Find where the given text appears and provide that cell's center as (x, y) coordinate. 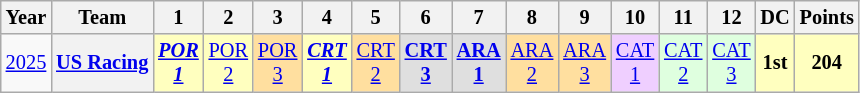
6 (426, 17)
DC (776, 17)
8 (532, 17)
7 (479, 17)
CAT3 (731, 63)
10 (635, 17)
5 (376, 17)
Year (26, 17)
POR2 (228, 63)
POR1 (178, 63)
204 (827, 63)
1st (776, 63)
US Racing (102, 63)
ARA3 (584, 63)
12 (731, 17)
Points (827, 17)
4 (326, 17)
CRT1 (326, 63)
POR3 (278, 63)
CRT3 (426, 63)
9 (584, 17)
2025 (26, 63)
CAT1 (635, 63)
CRT2 (376, 63)
ARA1 (479, 63)
2 (228, 17)
ARA2 (532, 63)
11 (683, 17)
CAT2 (683, 63)
Team (102, 17)
1 (178, 17)
3 (278, 17)
